Output the (x, y) coordinate of the center of the cell containing the given text.  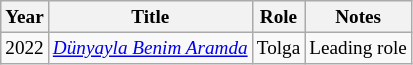
Notes (358, 17)
Leading role (358, 48)
Title (150, 17)
Year (25, 17)
Dünyayla Benim Aramda (150, 48)
Role (278, 17)
2022 (25, 48)
Tolga (278, 48)
